Find where the given text appears and provide that cell's center as [X, Y] coordinate. 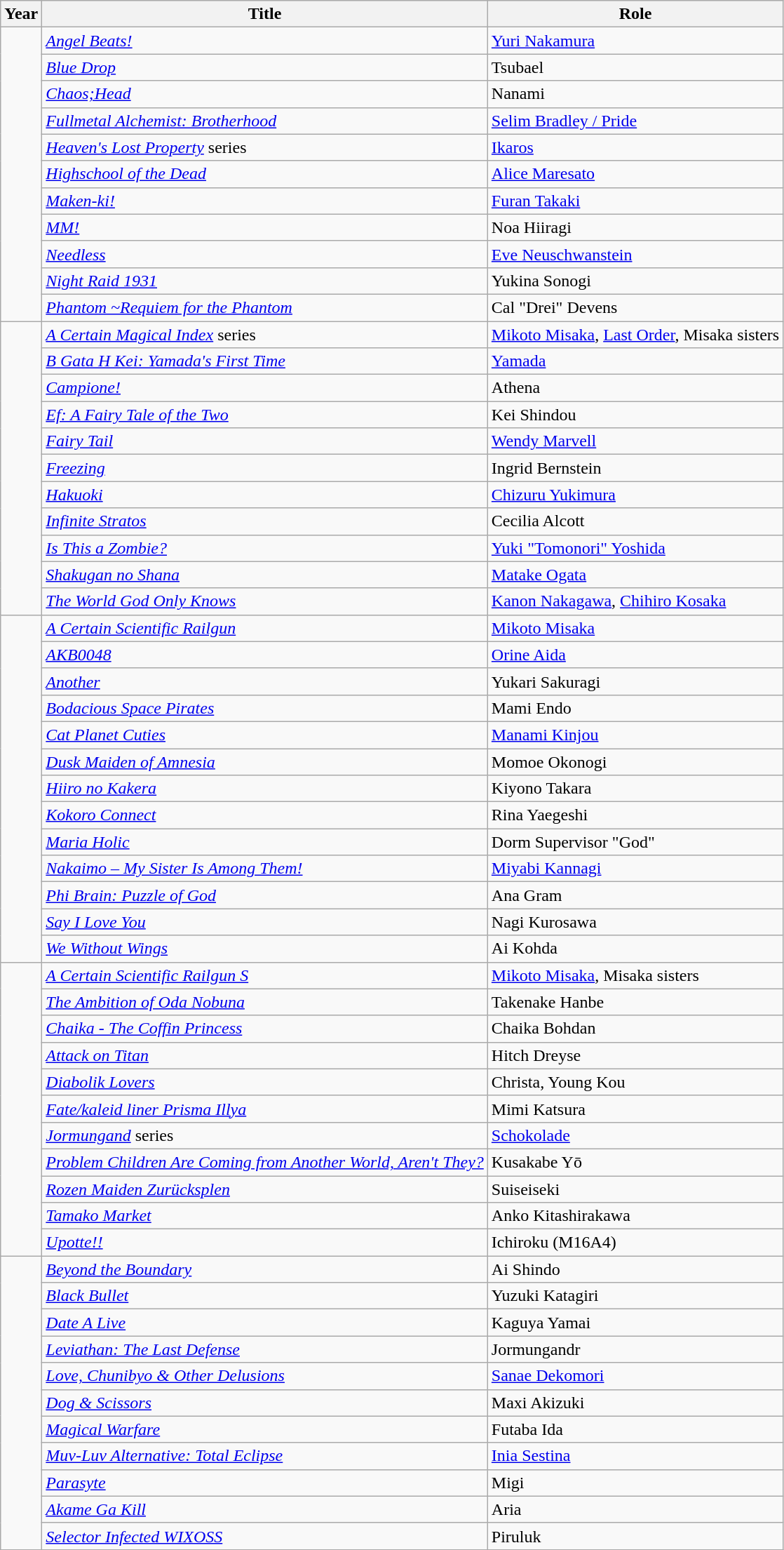
Yuzuki Katagiri [635, 1296]
Jormungand series [265, 1135]
Yamada [635, 361]
Chaika - The Coffin Princess [265, 1029]
Ai Shindo [635, 1269]
Aria [635, 1509]
A Certain Scientific Railgun [265, 628]
Manami Kinjou [635, 735]
Mikoto Misaka, Last Order, Misaka sisters [635, 335]
Kaguya Yamai [635, 1323]
Campione! [265, 388]
Parasyte [265, 1483]
Needless [265, 254]
Freezing [265, 468]
Date A Live [265, 1323]
Ai Kohda [635, 949]
Inia Sestina [635, 1456]
Mikoto Misaka, Misaka sisters [635, 975]
Dusk Maiden of Amnesia [265, 761]
Eve Neuschwanstein [635, 254]
Takenake Hanbe [635, 1002]
Bodacious Space Pirates [265, 708]
Akame Ga Kill [265, 1509]
Matake Ogata [635, 575]
Cecilia Alcott [635, 521]
Tamako Market [265, 1216]
Year [21, 14]
Mami Endo [635, 708]
Magical Warfare [265, 1429]
Chaos;Head [265, 94]
Highschool of the Dead [265, 174]
Anko Kitashirakawa [635, 1216]
A Certain Magical Index series [265, 335]
Dog & Scissors [265, 1403]
Yukari Sakuragi [635, 681]
Attack on Titan [265, 1055]
Black Bullet [265, 1296]
Heaven's Lost Property series [265, 147]
Phi Brain: Puzzle of God [265, 895]
Fate/kaleid liner Prisma Illya [265, 1109]
Kusakabe Yō [635, 1162]
Beyond the Boundary [265, 1269]
Night Raid 1931 [265, 281]
Another [265, 681]
Leviathan: The Last Defense [265, 1349]
Noa Hiiragi [635, 227]
Ingrid Bernstein [635, 468]
Furan Takaki [635, 201]
Kokoro Connect [265, 815]
Ana Gram [635, 895]
Infinite Stratos [265, 521]
Ichiroku (M16A4) [635, 1243]
Yuri Nakamura [635, 41]
Say I Love You [265, 922]
Tsubael [635, 67]
The World God Only Knows [265, 601]
Jormungandr [635, 1349]
Blue Drop [265, 67]
Fairy Tail [265, 441]
Is This a Zombie? [265, 548]
AKB0048 [265, 655]
Shakugan no Shana [265, 575]
Maken-ki! [265, 201]
Dorm Supervisor "God" [635, 842]
Phantom ~Requiem for the Phantom [265, 307]
Nakaimo – My Sister Is Among Them! [265, 869]
Nanami [635, 94]
Nagi Kurosawa [635, 922]
Kanon Nakagawa, Chihiro Kosaka [635, 601]
Yukina Sonogi [635, 281]
Problem Children Are Coming from Another World, Aren't They? [265, 1162]
Ef: A Fairy Tale of the Two [265, 415]
Maxi Akizuki [635, 1403]
Alice Maresato [635, 174]
Hiiro no Kakera [265, 789]
Rina Yaegeshi [635, 815]
The Ambition of Oda Nobuna [265, 1002]
Chizuru Yukimura [635, 495]
Chaika Bohdan [635, 1029]
Fullmetal Alchemist: Brotherhood [265, 121]
Love, Chunibyo & Other Delusions [265, 1376]
Athena [635, 388]
Selector Infected WIXOSS [265, 1536]
Wendy Marvell [635, 441]
Hakuoki [265, 495]
Piruluk [635, 1536]
MM! [265, 227]
Christa, Young Kou [635, 1082]
Maria Holic [265, 842]
Selim Bradley / Pride [635, 121]
Kei Shindou [635, 415]
Miyabi Kannagi [635, 869]
Sanae Dekomori [635, 1376]
Upotte!! [265, 1243]
Role [635, 14]
Title [265, 14]
Diabolik Lovers [265, 1082]
Rozen Maiden Zurücksplen [265, 1189]
Schokolade [635, 1135]
We Without Wings [265, 949]
Orine Aida [635, 655]
Hitch Dreyse [635, 1055]
Ikaros [635, 147]
Mimi Katsura [635, 1109]
Migi [635, 1483]
Muv-Luv Alternative: Total Eclipse [265, 1456]
Suiseiseki [635, 1189]
Kiyono Takara [635, 789]
Cal "Drei" Devens [635, 307]
Futaba Ida [635, 1429]
B Gata H Kei: Yamada's First Time [265, 361]
Mikoto Misaka [635, 628]
Angel Beats! [265, 41]
A Certain Scientific Railgun S [265, 975]
Momoe Okonogi [635, 761]
Cat Planet Cuties [265, 735]
Yuki "Tomonori" Yoshida [635, 548]
